Capture the cell that displays the provided text and extract its [X, Y] central coordinate. 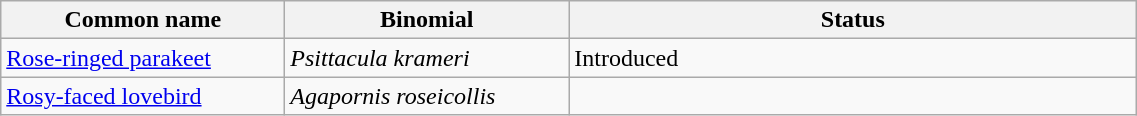
Common name [143, 20]
Introduced [853, 58]
Agapornis roseicollis [427, 96]
Binomial [427, 20]
Rosy-faced lovebird [143, 96]
Status [853, 20]
Psittacula krameri [427, 58]
Rose-ringed parakeet [143, 58]
